Output the [x, y] coordinate of the center of the cell containing the given text.  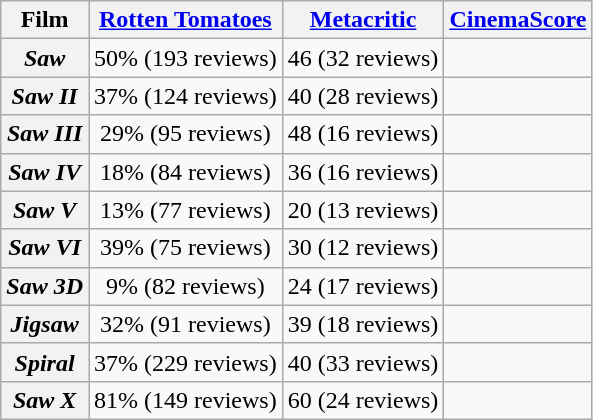
Saw III [45, 134]
Saw X [45, 400]
36 (16 reviews) [363, 172]
37% (229 reviews) [185, 362]
50% (193 reviews) [185, 58]
20 (13 reviews) [363, 210]
13% (77 reviews) [185, 210]
CinemaScore [518, 20]
Spiral [45, 362]
Jigsaw [45, 324]
Saw [45, 58]
Metacritic [363, 20]
Saw II [45, 96]
48 (16 reviews) [363, 134]
29% (95 reviews) [185, 134]
81% (149 reviews) [185, 400]
46 (32 reviews) [363, 58]
Film [45, 20]
Saw V [45, 210]
Rotten Tomatoes [185, 20]
Saw IV [45, 172]
39 (18 reviews) [363, 324]
9% (82 reviews) [185, 286]
Saw 3D [45, 286]
40 (33 reviews) [363, 362]
30 (12 reviews) [363, 248]
39% (75 reviews) [185, 248]
32% (91 reviews) [185, 324]
40 (28 reviews) [363, 96]
24 (17 reviews) [363, 286]
60 (24 reviews) [363, 400]
37% (124 reviews) [185, 96]
Saw VI [45, 248]
18% (84 reviews) [185, 172]
